Find where the given text appears and provide that cell's center as [x, y] coordinate. 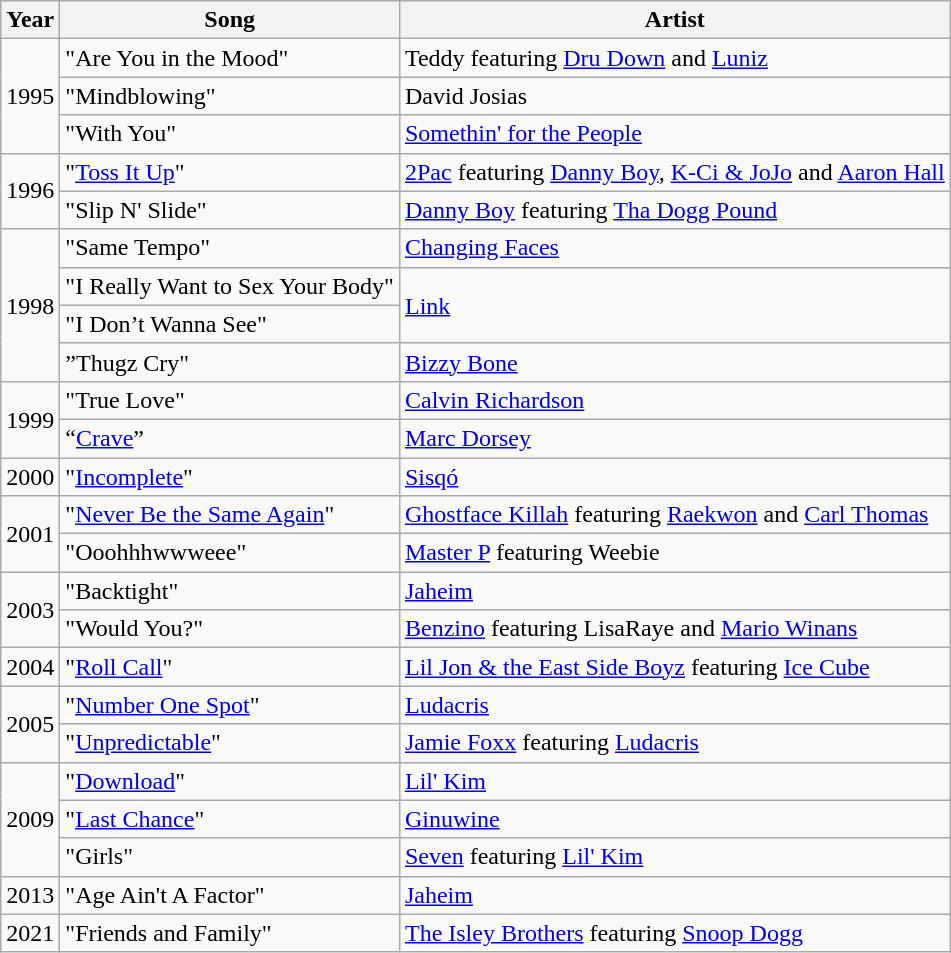
2013 [30, 895]
"Would You?" [230, 629]
"Toss It Up" [230, 172]
Marc Dorsey [674, 438]
2003 [30, 610]
"Girls" [230, 857]
"I Don’t Wanna See" [230, 324]
2001 [30, 534]
Bizzy Bone [674, 362]
Ludacris [674, 705]
"Are You in the Mood" [230, 58]
"Friends and Family" [230, 933]
"Incomplete" [230, 477]
Jamie Foxx featuring Ludacris [674, 743]
2004 [30, 667]
Danny Boy featuring Tha Dogg Pound [674, 210]
The Isley Brothers featuring Snoop Dogg [674, 933]
Teddy featuring Dru Down and Luniz [674, 58]
Master P featuring Weebie [674, 553]
2021 [30, 933]
Ghostface Killah featuring Raekwon and Carl Thomas [674, 515]
"Slip N' Slide" [230, 210]
1996 [30, 191]
Artist [674, 20]
1998 [30, 305]
”Thugz Cry" [230, 362]
“Crave” [230, 438]
1999 [30, 419]
2000 [30, 477]
"Ooohhhwwweee" [230, 553]
"Number One Spot" [230, 705]
"With You" [230, 134]
"Same Tempo" [230, 248]
"Last Chance" [230, 819]
"Unpredictable" [230, 743]
Link [674, 305]
Ginuwine [674, 819]
Somethin' for the People [674, 134]
"Age Ain't A Factor" [230, 895]
Sisqó [674, 477]
2Pac featuring Danny Boy, K-Ci & JoJo and Aaron Hall [674, 172]
2009 [30, 819]
Seven featuring Lil' Kim [674, 857]
2005 [30, 724]
Calvin Richardson [674, 400]
"True Love" [230, 400]
"Never Be the Same Again" [230, 515]
"Mindblowing" [230, 96]
Song [230, 20]
"Backtight" [230, 591]
David Josias [674, 96]
Lil' Kim [674, 781]
Benzino featuring LisaRaye and Mario Winans [674, 629]
Year [30, 20]
Changing Faces [674, 248]
"Download" [230, 781]
"I Really Want to Sex Your Body" [230, 286]
Lil Jon & the East Side Boyz featuring Ice Cube [674, 667]
"Roll Call" [230, 667]
1995 [30, 96]
